Detect which cell encompasses the target text, then output its [x, y] center coordinate. 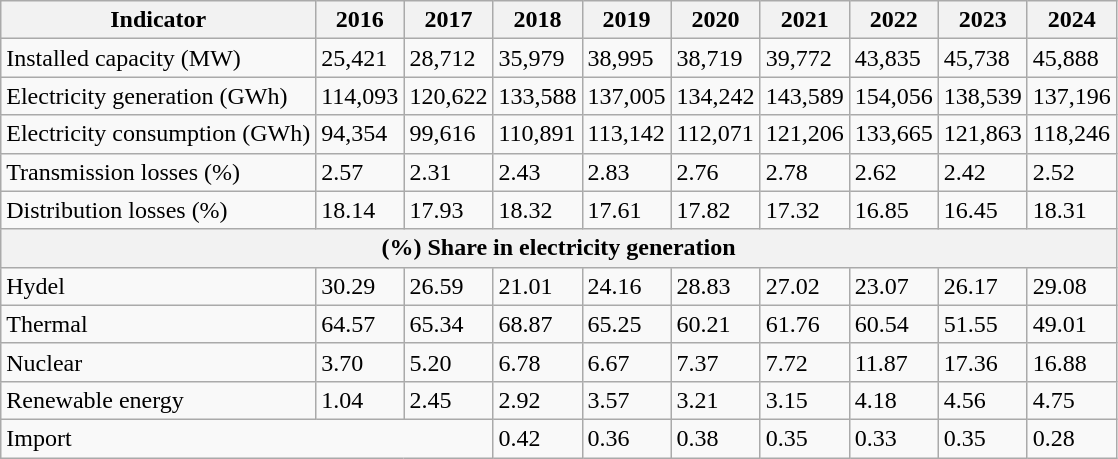
94,354 [360, 134]
Renewable energy [158, 400]
17.32 [804, 210]
39,772 [804, 58]
3.15 [804, 400]
3.21 [716, 400]
2022 [894, 20]
26.17 [982, 286]
17.82 [716, 210]
1.04 [360, 400]
2019 [626, 20]
11.87 [894, 362]
30.29 [360, 286]
16.45 [982, 210]
28,712 [448, 58]
2.76 [716, 172]
61.76 [804, 324]
Nuclear [158, 362]
51.55 [982, 324]
4.75 [1072, 400]
113,142 [626, 134]
(%) Share in electricity generation [559, 248]
121,863 [982, 134]
99,616 [448, 134]
7.72 [804, 362]
2.57 [360, 172]
25,421 [360, 58]
5.20 [448, 362]
4.18 [894, 400]
3.70 [360, 362]
24.16 [626, 286]
134,242 [716, 96]
16.85 [894, 210]
7.37 [716, 362]
Transmission losses (%) [158, 172]
133,588 [538, 96]
114,093 [360, 96]
Hydel [158, 286]
65.25 [626, 324]
133,665 [894, 134]
2018 [538, 20]
2.43 [538, 172]
2020 [716, 20]
18.32 [538, 210]
28.83 [716, 286]
4.56 [982, 400]
0.36 [626, 438]
137,196 [1072, 96]
45,738 [982, 58]
Electricity generation (GWh) [158, 96]
16.88 [1072, 362]
35,979 [538, 58]
18.31 [1072, 210]
2.62 [894, 172]
21.01 [538, 286]
49.01 [1072, 324]
110,891 [538, 134]
2.92 [538, 400]
2.42 [982, 172]
Electricity consumption (GWh) [158, 134]
3.57 [626, 400]
6.67 [626, 362]
2.31 [448, 172]
60.21 [716, 324]
29.08 [1072, 286]
64.57 [360, 324]
154,056 [894, 96]
Thermal [158, 324]
17.61 [626, 210]
2021 [804, 20]
Distribution losses (%) [158, 210]
2016 [360, 20]
0.28 [1072, 438]
68.87 [538, 324]
0.42 [538, 438]
0.38 [716, 438]
Installed capacity (MW) [158, 58]
138,539 [982, 96]
38,995 [626, 58]
45,888 [1072, 58]
65.34 [448, 324]
38,719 [716, 58]
26.59 [448, 286]
0.33 [894, 438]
112,071 [716, 134]
2.78 [804, 172]
18.14 [360, 210]
121,206 [804, 134]
2.45 [448, 400]
6.78 [538, 362]
27.02 [804, 286]
2023 [982, 20]
17.36 [982, 362]
2.52 [1072, 172]
Indicator [158, 20]
60.54 [894, 324]
23.07 [894, 286]
43,835 [894, 58]
Import [247, 438]
143,589 [804, 96]
2024 [1072, 20]
137,005 [626, 96]
120,622 [448, 96]
118,246 [1072, 134]
2017 [448, 20]
2.83 [626, 172]
17.93 [448, 210]
